Find where the given text appears and provide that cell's center as [x, y] coordinate. 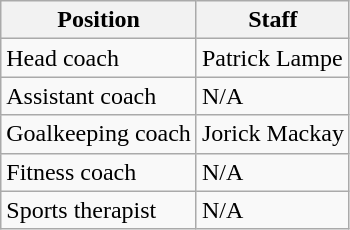
Staff [272, 20]
Assistant coach [99, 96]
Head coach [99, 58]
Jorick Mackay [272, 134]
Sports therapist [99, 210]
Fitness coach [99, 172]
Patrick Lampe [272, 58]
Goalkeeping coach [99, 134]
Position [99, 20]
